Return (x, y) of the center of cell containing provided text 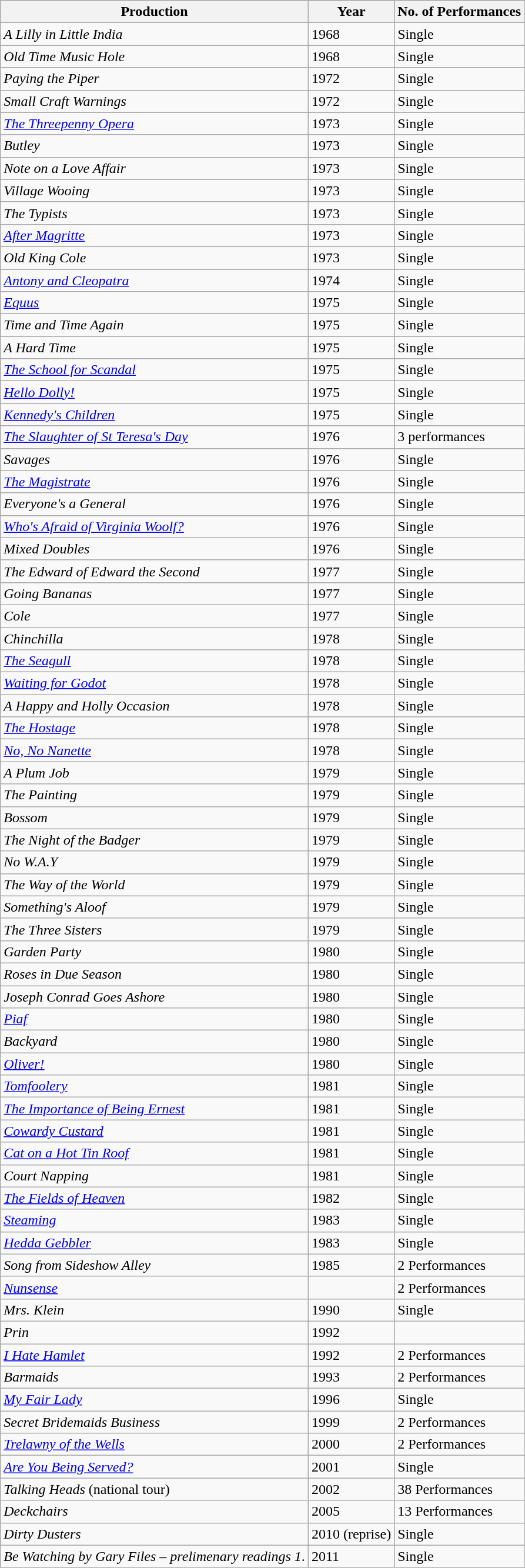
1974 (351, 281)
1982 (351, 1198)
Joseph Conrad Goes Ashore (155, 997)
The Seagull (155, 661)
2000 (351, 1444)
Trelawny of the Wells (155, 1444)
2001 (351, 1467)
Secret Bridemaids Business (155, 1422)
Small Craft Warnings (155, 101)
2002 (351, 1489)
Equus (155, 303)
Old Time Music Hole (155, 56)
I Hate Hamlet (155, 1355)
Old King Cole (155, 258)
A Happy and Holly Occasion (155, 706)
The Painting (155, 795)
2011 (351, 1556)
Production (155, 12)
Roses in Due Season (155, 974)
Garden Party (155, 952)
Prin (155, 1332)
Piaf (155, 1019)
Everyone's a General (155, 504)
Going Bananas (155, 593)
Are You Being Served? (155, 1467)
1990 (351, 1310)
The School for Scandal (155, 370)
Note on a Love Affair (155, 168)
Butley (155, 146)
Barmaids (155, 1377)
3 performances (460, 437)
1999 (351, 1422)
Mrs. Klein (155, 1310)
1985 (351, 1265)
The Fields of Heaven (155, 1198)
The Magistrate (155, 482)
Cole (155, 616)
Hedda Gebbler (155, 1243)
Backyard (155, 1042)
Year (351, 12)
2010 (reprise) (351, 1534)
Cowardy Custard (155, 1131)
No W.A.Y (155, 862)
The Typists (155, 213)
Something's Aloof (155, 907)
Oliver! (155, 1064)
Mixed Doubles (155, 549)
Paying the Piper (155, 79)
Antony and Cleopatra (155, 281)
The Way of the World (155, 885)
Talking Heads (national tour) (155, 1489)
Waiting for Godot (155, 683)
Song from Sideshow Alley (155, 1265)
The Slaughter of St Teresa's Day (155, 437)
Nunsense (155, 1287)
1993 (351, 1377)
My Fair Lady (155, 1400)
Time and Time Again (155, 325)
1996 (351, 1400)
Kennedy's Children (155, 415)
38 Performances (460, 1489)
A Hard Time (155, 348)
The Hostage (155, 728)
No, No Nanette (155, 750)
Cat on a Hot Tin Roof (155, 1153)
The Night of the Badger (155, 840)
Who's Afraid of Virginia Woolf? (155, 526)
13 Performances (460, 1512)
A Lilly in Little India (155, 34)
Chinchilla (155, 638)
Deckchairs (155, 1512)
2005 (351, 1512)
No. of Performances (460, 12)
Steaming (155, 1220)
Bossom (155, 818)
A Plum Job (155, 773)
Court Napping (155, 1176)
Savages (155, 459)
Be Watching by Gary Files – prelimenary readings 1. (155, 1556)
The Three Sisters (155, 929)
The Threepenny Opera (155, 124)
Village Wooing (155, 191)
Hello Dolly! (155, 392)
Dirty Dusters (155, 1534)
After Magritte (155, 235)
The Importance of Being Ernest (155, 1109)
The Edward of Edward the Second (155, 571)
Tomfoolery (155, 1086)
